Pinpoint the cell where the given text exists, returning its (X, Y) midpoint coordinate. 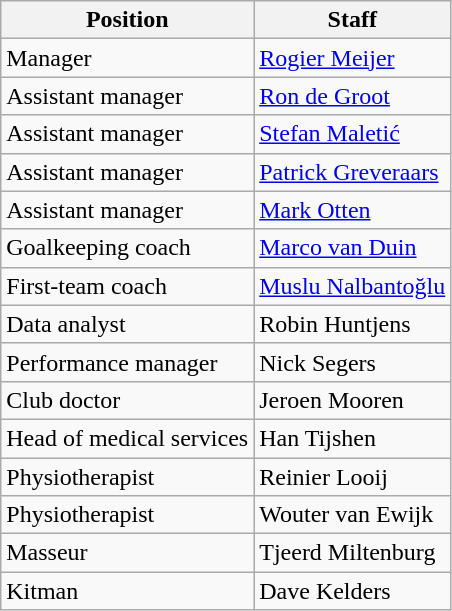
Patrick Greveraars (352, 172)
Reinier Looij (352, 477)
Nick Segers (352, 362)
Performance manager (128, 362)
Rogier Meijer (352, 58)
Stefan Maletić (352, 134)
Masseur (128, 553)
Data analyst (128, 324)
Club doctor (128, 400)
Wouter van Ewijk (352, 515)
Kitman (128, 591)
Ron de Groot (352, 96)
Staff (352, 20)
Manager (128, 58)
Position (128, 20)
Marco van Duin (352, 248)
Muslu Nalbantoğlu (352, 286)
First-team coach (128, 286)
Jeroen Mooren (352, 400)
Tjeerd Miltenburg (352, 553)
Head of medical services (128, 438)
Han Tijshen (352, 438)
Robin Huntjens (352, 324)
Goalkeeping coach (128, 248)
Dave Kelders (352, 591)
Mark Otten (352, 210)
